Identify which cell holds the provided text, then report its [x, y] central coordinate. 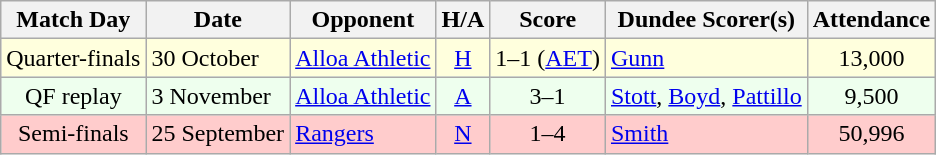
3 November [218, 96]
Gunn [706, 58]
Rangers [363, 134]
Attendance [871, 20]
1–4 [548, 134]
H [463, 58]
Stott, Boyd, Pattillo [706, 96]
50,996 [871, 134]
Smith [706, 134]
Date [218, 20]
1–1 (AET) [548, 58]
Score [548, 20]
Match Day [74, 20]
9,500 [871, 96]
Opponent [363, 20]
30 October [218, 58]
13,000 [871, 58]
H/A [463, 20]
QF replay [74, 96]
N [463, 134]
Semi-finals [74, 134]
Quarter-finals [74, 58]
25 September [218, 134]
A [463, 96]
Dundee Scorer(s) [706, 20]
3–1 [548, 96]
